Extract the [x, y] coordinate from the center of the cell holding the provided text.  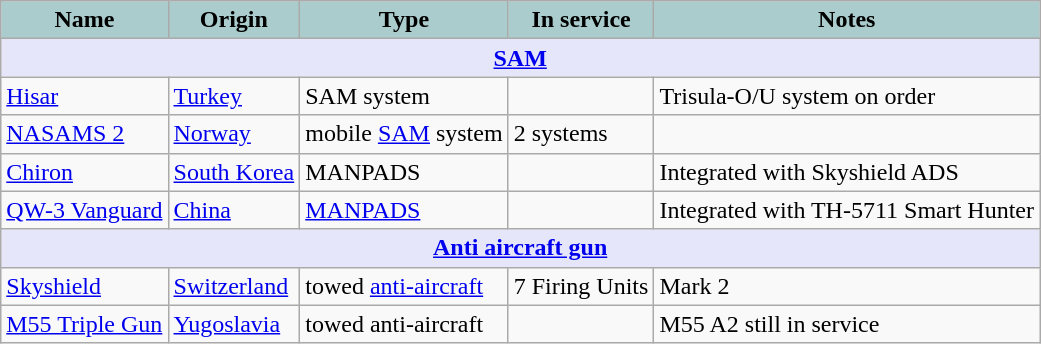
Skyshield [84, 286]
In service [581, 20]
Integrated with TH-5711 Smart Hunter [847, 210]
Trisula-O/U system on order [847, 96]
Name [84, 20]
mobile SAM system [404, 134]
Hisar [84, 96]
M55 A2 still in service [847, 324]
Norway [234, 134]
Switzerland [234, 286]
Yugoslavia [234, 324]
2 systems [581, 134]
Anti aircraft gun [520, 248]
Type [404, 20]
SAM system [404, 96]
Integrated with Skyshield ADS [847, 172]
China [234, 210]
7 Firing Units [581, 286]
Mark 2 [847, 286]
Chiron [84, 172]
Turkey [234, 96]
Origin [234, 20]
M55 Triple Gun [84, 324]
Notes [847, 20]
NASAMS 2 [84, 134]
SAM [520, 58]
QW-3 Vanguard [84, 210]
South Korea [234, 172]
